Capture the cell that displays the provided text and extract its (x, y) central coordinate. 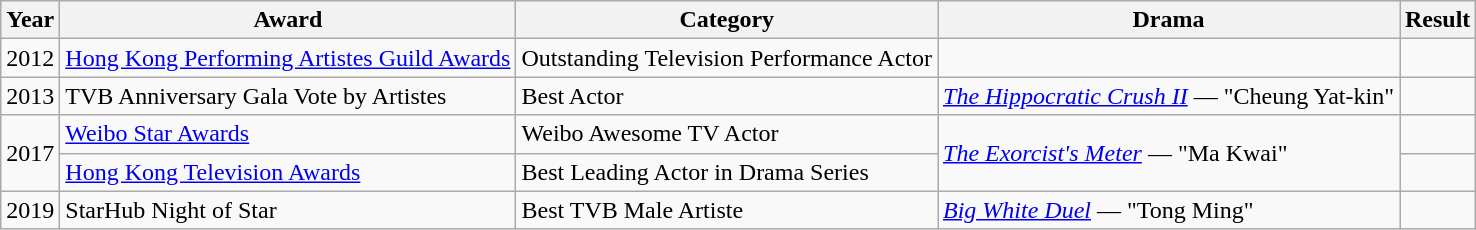
Drama (1169, 20)
2017 (30, 153)
Year (30, 20)
Category (727, 20)
2012 (30, 58)
Weibo Star Awards (288, 134)
Result (1438, 20)
The Hippocratic Crush II — "Cheung Yat-kin" (1169, 96)
Best Leading Actor in Drama Series (727, 172)
2019 (30, 210)
StarHub Night of Star (288, 210)
Best Actor (727, 96)
2013 (30, 96)
The Exorcist's Meter — "Ma Kwai" (1169, 153)
Weibo Awesome TV Actor (727, 134)
Hong Kong Performing Artistes Guild Awards (288, 58)
Award (288, 20)
TVB Anniversary Gala Vote by Artistes (288, 96)
Outstanding Television Performance Actor (727, 58)
Hong Kong Television Awards (288, 172)
Best TVB Male Artiste (727, 210)
Big White Duel — "Tong Ming" (1169, 210)
